Find where the given text appears and provide that cell's center as (x, y) coordinate. 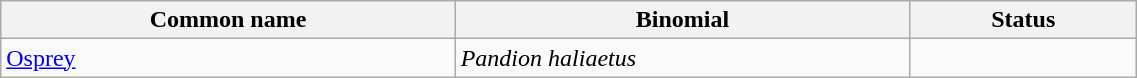
Status (1024, 20)
Pandion haliaetus (682, 58)
Binomial (682, 20)
Common name (228, 20)
Osprey (228, 58)
